Extract the [x, y] coordinate from the center of the cell holding the provided text.  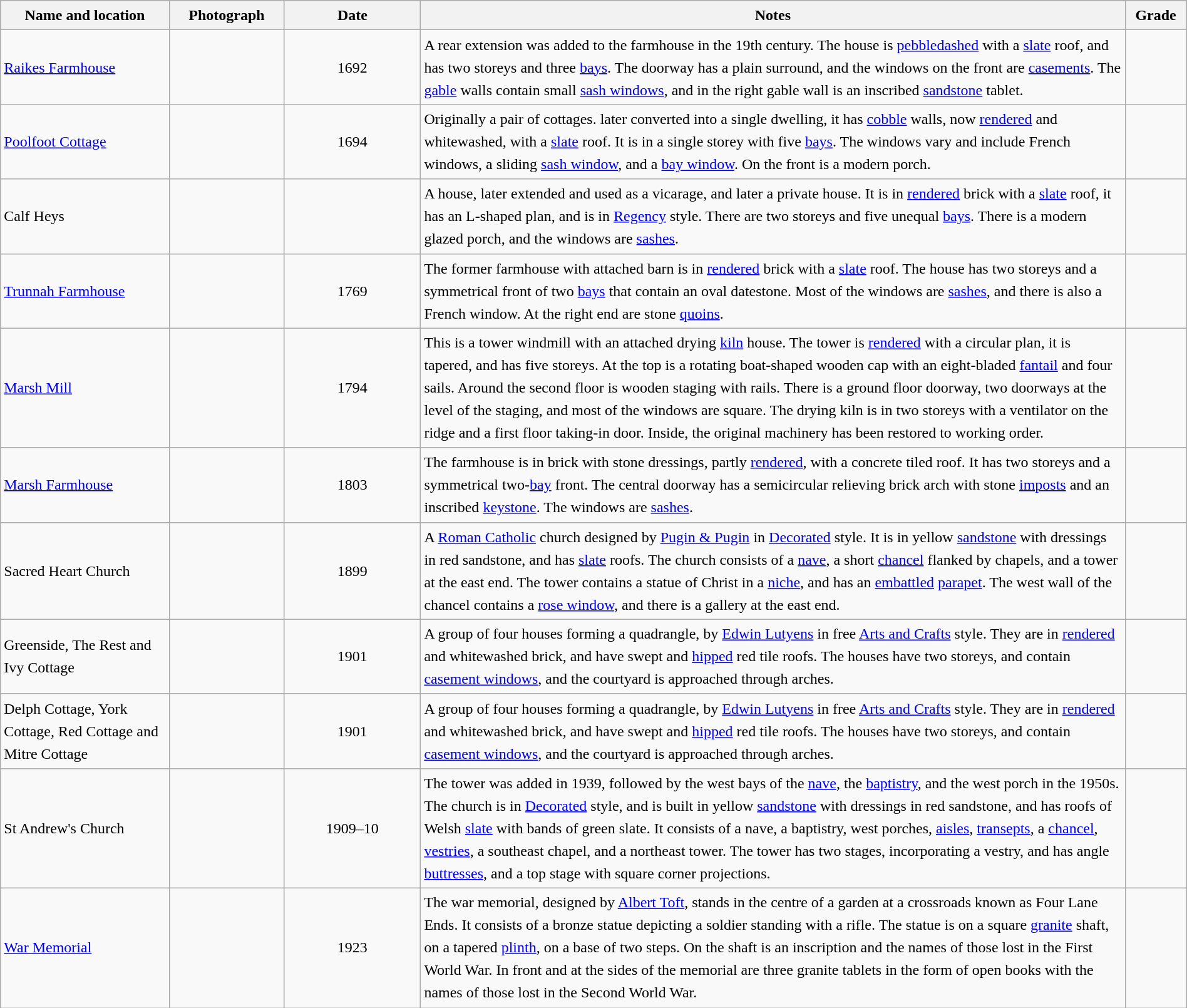
Marsh Mill [85, 388]
Photograph [227, 15]
1803 [352, 485]
Marsh Farmhouse [85, 485]
Calf Heys [85, 217]
Trunnah Farmhouse [85, 291]
Sacred Heart Church [85, 571]
1794 [352, 388]
Grade [1156, 15]
Date [352, 15]
1909–10 [352, 828]
1769 [352, 291]
1692 [352, 68]
Delph Cottage, York Cottage, Red Cottage and Mitre Cottage [85, 731]
Poolfoot Cottage [85, 141]
1899 [352, 571]
Greenside, The Rest and Ivy Cottage [85, 656]
Raikes Farmhouse [85, 68]
1923 [352, 948]
Notes [773, 15]
War Memorial [85, 948]
1694 [352, 141]
St Andrew's Church [85, 828]
Name and location [85, 15]
